Find where the given text appears and provide that cell's center as (X, Y) coordinate. 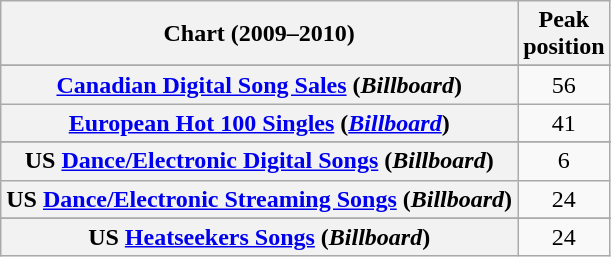
41 (564, 123)
56 (564, 85)
Peakposition (564, 34)
Canadian Digital Song Sales (Billboard) (260, 85)
US Dance/Electronic Digital Songs (Billboard) (260, 161)
US Dance/Electronic Streaming Songs (Billboard) (260, 199)
US Heatseekers Songs (Billboard) (260, 237)
6 (564, 161)
Chart (2009–2010) (260, 34)
European Hot 100 Singles (Billboard) (260, 123)
